Scan for the cell matching the given text and deliver its (x, y) coordinate at center. 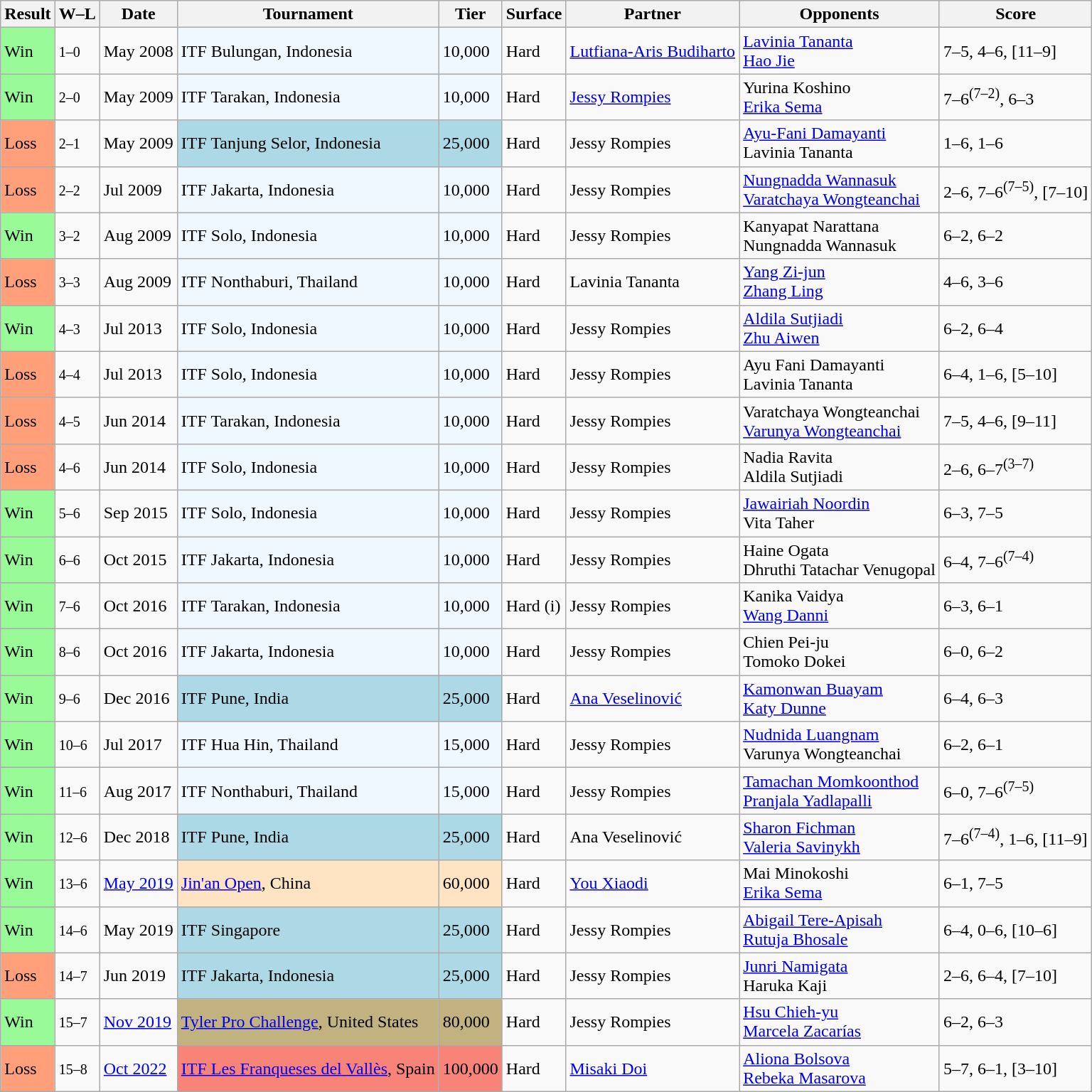
Result (28, 14)
15–8 (77, 1068)
6–3, 7–5 (1015, 513)
7–5, 4–6, [9–11] (1015, 421)
Dec 2018 (138, 837)
6–6 (77, 559)
Nadia Ravita Aldila Sutjiadi (840, 466)
4–6, 3–6 (1015, 282)
4–6 (77, 466)
6–2, 6–4 (1015, 328)
Kamonwan Buayam Katy Dunne (840, 698)
ITF Singapore (308, 930)
Partner (653, 14)
Chien Pei-ju Tomoko Dokei (840, 653)
2–1 (77, 144)
Junri Namigata Haruka Kaji (840, 975)
2–2 (77, 189)
Sharon Fichman Valeria Savinykh (840, 837)
1–0 (77, 51)
6–4, 6–3 (1015, 698)
Aliona Bolsova Rebeka Masarova (840, 1068)
5–6 (77, 513)
8–6 (77, 653)
Nov 2019 (138, 1022)
3–3 (77, 282)
14–7 (77, 975)
6–0, 7–6(7–5) (1015, 791)
Lavinia Tananta Hao Jie (840, 51)
Jawairiah Noordin Vita Taher (840, 513)
Date (138, 14)
12–6 (77, 837)
Nudnida Luangnam Varunya Wongteanchai (840, 745)
Ayu-Fani Damayanti Lavinia Tananta (840, 144)
1–6, 1–6 (1015, 144)
7–6(7–2), 6–3 (1015, 97)
100,000 (471, 1068)
5–7, 6–1, [3–10] (1015, 1068)
80,000 (471, 1022)
Tournament (308, 14)
Dec 2016 (138, 698)
Aldila Sutjiadi Zhu Aiwen (840, 328)
Opponents (840, 14)
6–2, 6–1 (1015, 745)
3–2 (77, 236)
2–6, 7–6(7–5), [7–10] (1015, 189)
11–6 (77, 791)
ITF Bulungan, Indonesia (308, 51)
4–5 (77, 421)
Tier (471, 14)
ITF Les Franqueses del Vallès, Spain (308, 1068)
Yang Zi-jun Zhang Ling (840, 282)
Hsu Chieh-yu Marcela Zacarías (840, 1022)
10–6 (77, 745)
Jin'an Open, China (308, 883)
Lutfiana-Aris Budiharto (653, 51)
Surface (534, 14)
Abigail Tere-Apisah Rutuja Bhosale (840, 930)
Score (1015, 14)
Jun 2019 (138, 975)
Kanika Vaidya Wang Danni (840, 606)
Jul 2009 (138, 189)
Nungnadda Wannasuk Varatchaya Wongteanchai (840, 189)
Yurina Koshino Erika Sema (840, 97)
May 2008 (138, 51)
2–0 (77, 97)
Ayu Fani Damayanti Lavinia Tananta (840, 374)
6–4, 7–6(7–4) (1015, 559)
2–6, 6–4, [7–10] (1015, 975)
You Xiaodi (653, 883)
Sep 2015 (138, 513)
7–5, 4–6, [11–9] (1015, 51)
9–6 (77, 698)
Varatchaya Wongteanchai Varunya Wongteanchai (840, 421)
Kanyapat Narattana Nungnadda Wannasuk (840, 236)
13–6 (77, 883)
Tyler Pro Challenge, United States (308, 1022)
Mai Minokoshi Erika Sema (840, 883)
W–L (77, 14)
6–1, 7–5 (1015, 883)
6–3, 6–1 (1015, 606)
Misaki Doi (653, 1068)
7–6 (77, 606)
6–4, 1–6, [5–10] (1015, 374)
Oct 2015 (138, 559)
2–6, 6–7(3–7) (1015, 466)
Lavinia Tananta (653, 282)
Hard (i) (534, 606)
7–6(7–4), 1–6, [11–9] (1015, 837)
6–2, 6–2 (1015, 236)
6–0, 6–2 (1015, 653)
ITF Tanjung Selor, Indonesia (308, 144)
4–3 (77, 328)
Haine Ogata Dhruthi Tatachar Venugopal (840, 559)
60,000 (471, 883)
Tamachan Momkoonthod Pranjala Yadlapalli (840, 791)
6–4, 0–6, [10–6] (1015, 930)
ITF Hua Hin, Thailand (308, 745)
14–6 (77, 930)
6–2, 6–3 (1015, 1022)
4–4 (77, 374)
Jul 2017 (138, 745)
Oct 2022 (138, 1068)
Aug 2017 (138, 791)
15–7 (77, 1022)
